Output the (X, Y) coordinate of the center of the cell containing the given text.  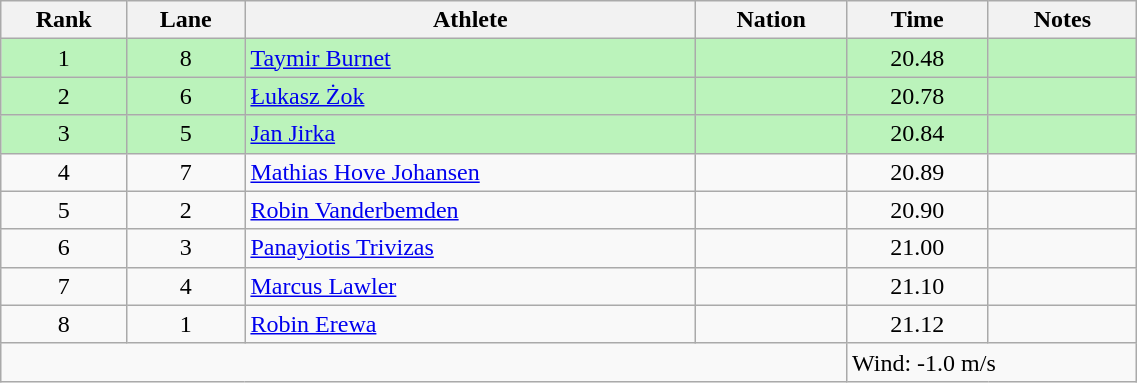
Athlete (470, 20)
Wind: -1.0 m/s (992, 362)
21.10 (918, 286)
Taymir Burnet (470, 58)
20.48 (918, 58)
Jan Jirka (470, 134)
Lane (186, 20)
Notes (1062, 20)
21.00 (918, 248)
Robin Erewa (470, 324)
20.78 (918, 96)
20.90 (918, 210)
Panayiotis Trivizas (470, 248)
Robin Vanderbemden (470, 210)
20.89 (918, 172)
Mathias Hove Johansen (470, 172)
21.12 (918, 324)
Time (918, 20)
20.84 (918, 134)
Rank (64, 20)
Łukasz Żok (470, 96)
Marcus Lawler (470, 286)
Nation (772, 20)
